Return the [X, Y] coordinate for the center point of the cell that contains the specified text.  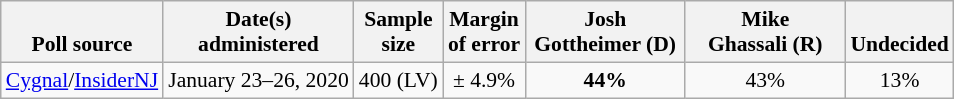
January 23–26, 2020 [258, 80]
Marginof error [484, 32]
43% [765, 80]
± 4.9% [484, 80]
Cygnal/InsiderNJ [82, 80]
Undecided [899, 32]
400 (LV) [398, 80]
MikeGhassali (R) [765, 32]
Poll source [82, 32]
13% [899, 80]
JoshGottheimer (D) [605, 32]
44% [605, 80]
Date(s)administered [258, 32]
Samplesize [398, 32]
